Detect which cell encompasses the target text, then output its (X, Y) center coordinate. 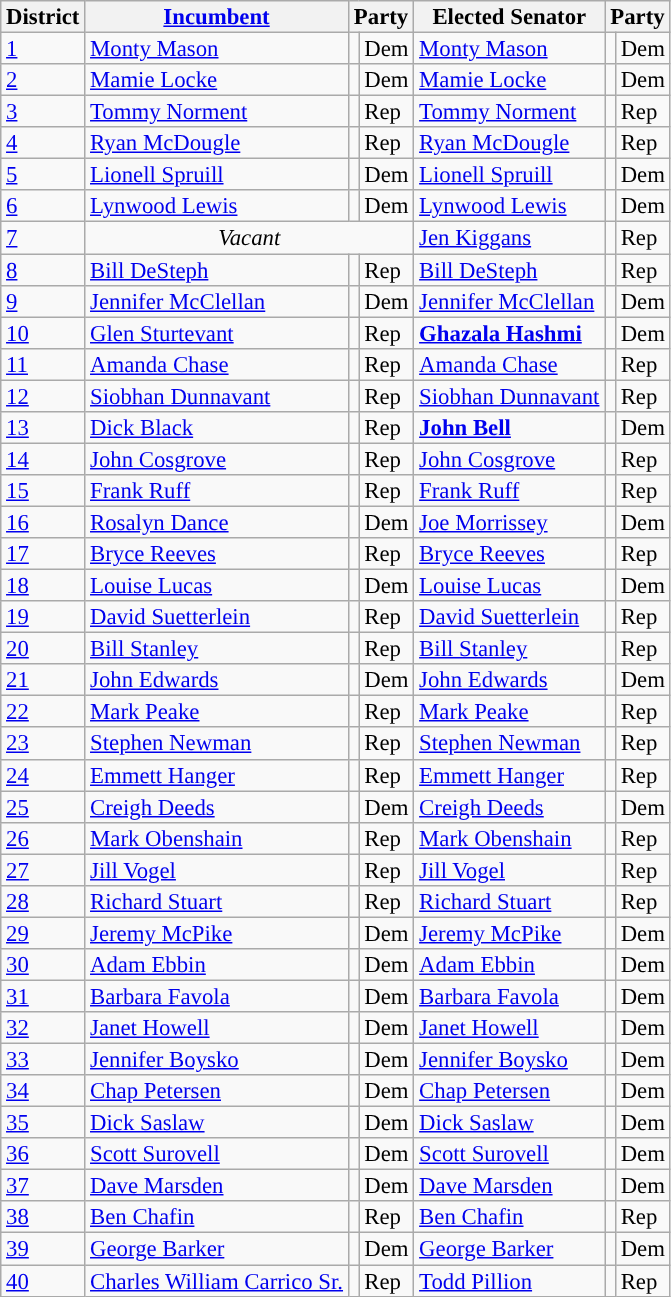
7 (43, 238)
40 (43, 1281)
27 (43, 870)
16 (43, 522)
1 (43, 49)
6 (43, 206)
15 (43, 491)
Elected Senator (510, 17)
39 (43, 1249)
30 (43, 965)
Rosalyn Dance (217, 522)
9 (43, 301)
10 (43, 333)
32 (43, 1028)
2 (43, 80)
8 (43, 270)
24 (43, 775)
20 (43, 649)
John Bell (510, 428)
Todd Pillion (510, 1281)
37 (43, 1186)
23 (43, 744)
18 (43, 586)
38 (43, 1218)
36 (43, 1154)
Joe Morrissey (510, 522)
14 (43, 459)
22 (43, 712)
3 (43, 112)
Vacant (250, 238)
21 (43, 680)
29 (43, 933)
13 (43, 428)
12 (43, 396)
Ghazala Hashmi (510, 333)
Dick Black (217, 428)
Charles William Carrico Sr. (217, 1281)
Incumbent (217, 17)
11 (43, 364)
31 (43, 996)
28 (43, 902)
34 (43, 1091)
25 (43, 807)
5 (43, 175)
26 (43, 838)
17 (43, 554)
Jen Kiggans (510, 238)
Glen Sturtevant (217, 333)
35 (43, 1123)
19 (43, 617)
4 (43, 143)
33 (43, 1060)
District (43, 17)
